Scan for the cell matching the given text and deliver its (X, Y) coordinate at center. 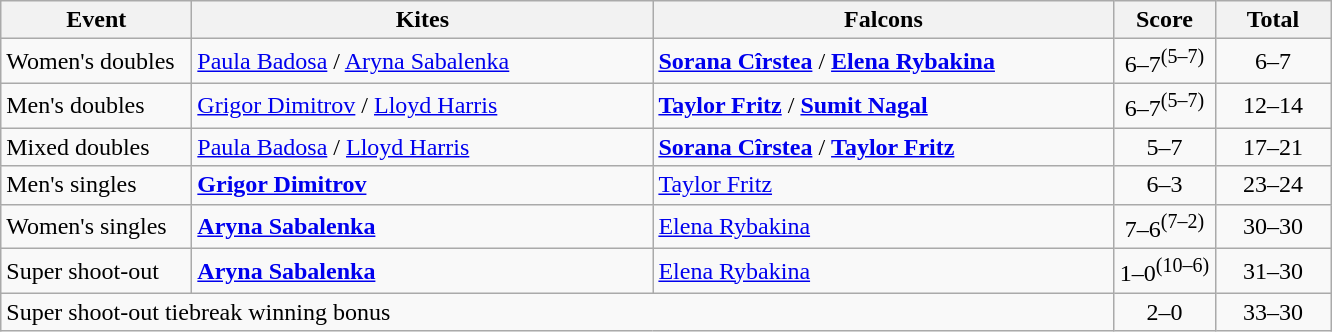
Mixed doubles (96, 147)
17–21 (1273, 147)
Women's singles (96, 226)
Taylor Fritz / Sumit Nagal (884, 106)
Women's doubles (96, 62)
Falcons (884, 20)
Men's doubles (96, 106)
5–7 (1164, 147)
7–6(7–2) (1164, 226)
Kites (422, 20)
Score (1164, 20)
1–0(10–6) (1164, 272)
Grigor Dimitrov (422, 185)
Sorana Cîrstea / Elena Rybakina (884, 62)
2–0 (1164, 312)
Grigor Dimitrov / Lloyd Harris (422, 106)
Men's singles (96, 185)
31–30 (1273, 272)
Sorana Cîrstea / Taylor Fritz (884, 147)
Super shoot-out tiebreak winning bonus (558, 312)
6–3 (1164, 185)
30–30 (1273, 226)
12–14 (1273, 106)
33–30 (1273, 312)
Paula Badosa / Aryna Sabalenka (422, 62)
Super shoot-out (96, 272)
Event (96, 20)
6–7 (1273, 62)
23–24 (1273, 185)
Total (1273, 20)
Taylor Fritz (884, 185)
Paula Badosa / Lloyd Harris (422, 147)
